Extract the (X, Y) coordinate from the center of the cell holding the provided text.  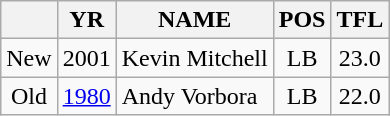
Andy Vorbora (194, 96)
NAME (194, 20)
New (29, 58)
Old (29, 96)
1980 (86, 96)
YR (86, 20)
TFL (360, 20)
POS (302, 20)
Kevin Mitchell (194, 58)
2001 (86, 58)
23.0 (360, 58)
22.0 (360, 96)
